Detect which cell encompasses the target text, then output its [x, y] center coordinate. 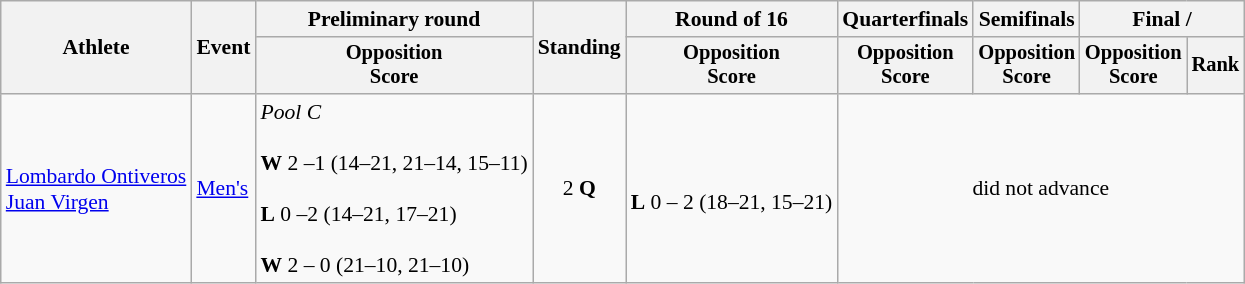
Lombardo OntiverosJuan Virgen [96, 188]
Pool CW 2 –1 (14–21, 21–14, 15–11)L 0 –2 (14–21, 17–21)W 2 – 0 (21–10, 21–10) [394, 188]
Rank [1216, 66]
Round of 16 [732, 19]
2 Q [580, 188]
Event [223, 48]
Athlete [96, 48]
Semifinals [1026, 19]
Final / [1162, 19]
Men's [223, 188]
Quarterfinals [905, 19]
Preliminary round [394, 19]
did not advance [1040, 188]
Standing [580, 48]
L 0 – 2 (18–21, 15–21) [732, 188]
